From the cell containing the given text, extract its center point as [x, y] coordinate. 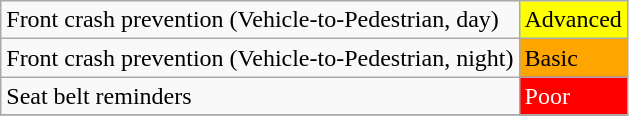
Advanced [573, 20]
Seat belt reminders [260, 96]
Front crash prevention (Vehicle-to-Pedestrian, night) [260, 58]
Poor [573, 96]
Front crash prevention (Vehicle-to-Pedestrian, day) [260, 20]
Basic [573, 58]
